Provide the (X, Y) coordinate of the cell's center where the given text is located.  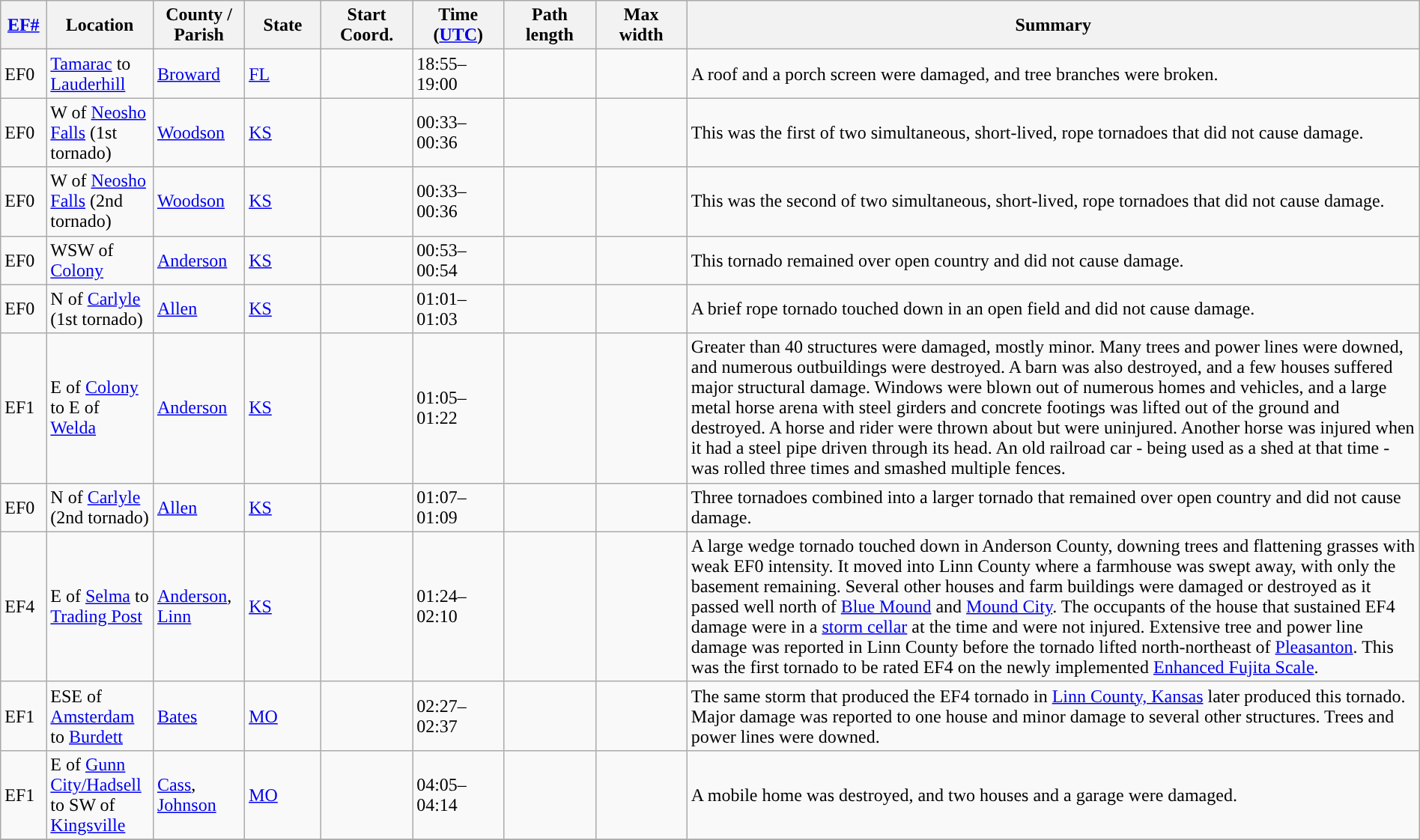
Summary (1053, 25)
N of Carlyle (2nd tornado) (100, 508)
01:07–01:09 (458, 508)
This was the first of two simultaneous, short-lived, rope tornadoes that did not cause damage. (1053, 133)
01:24–02:10 (458, 606)
18:55–19:00 (458, 73)
A brief rope tornado touched down in an open field and did not cause damage. (1053, 308)
FL (283, 73)
Cass, Johnson (198, 795)
Three tornadoes combined into a larger tornado that remained over open country and did not cause damage. (1053, 508)
W of Neosho Falls (2nd tornado) (100, 201)
This tornado remained over open country and did not cause damage. (1053, 261)
E of Selma to Trading Post (100, 606)
Path length (550, 25)
01:05–01:22 (458, 408)
Max width (641, 25)
W of Neosho Falls (1st tornado) (100, 133)
02:27–02:37 (458, 716)
ESE of Amsterdam to Burdett (100, 716)
WSW of Colony (100, 261)
Time (UTC) (458, 25)
Location (100, 25)
Tamarac to Lauderhill (100, 73)
County / Parish (198, 25)
N of Carlyle (1st tornado) (100, 308)
This was the second of two simultaneous, short-lived, rope tornadoes that did not cause damage. (1053, 201)
EF4 (24, 606)
A mobile home was destroyed, and two houses and a garage were damaged. (1053, 795)
00:53–00:54 (458, 261)
A roof and a porch screen were damaged, and tree branches were broken. (1053, 73)
E of Colony to E of Welda (100, 408)
Start Coord. (366, 25)
State (283, 25)
Bates (198, 716)
E of Gunn City/Hadsell to SW of Kingsville (100, 795)
04:05–04:14 (458, 795)
01:01–01:03 (458, 308)
Anderson, Linn (198, 606)
EF# (24, 25)
Broward (198, 73)
